Identify which cell holds the provided text, then report its [X, Y] central coordinate. 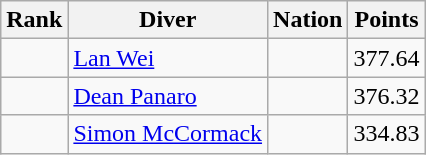
334.83 [386, 134]
376.32 [386, 96]
377.64 [386, 58]
Simon McCormack [168, 134]
Lan Wei [168, 58]
Points [386, 20]
Dean Panaro [168, 96]
Diver [168, 20]
Nation [308, 20]
Rank [34, 20]
